Find where the given text appears and provide that cell's center as [x, y] coordinate. 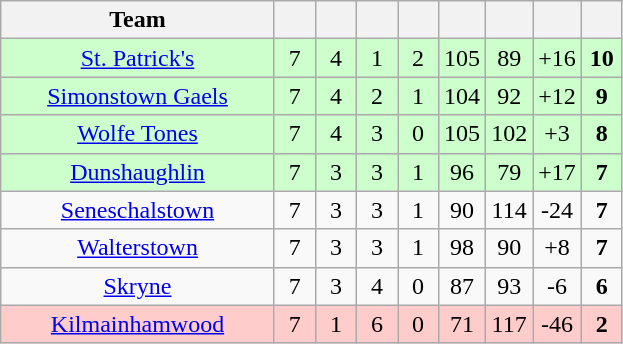
96 [462, 172]
10 [602, 58]
-6 [558, 286]
9 [602, 96]
102 [510, 134]
98 [462, 248]
Kilmainhamwood [138, 324]
+16 [558, 58]
Seneschalstown [138, 210]
+3 [558, 134]
-24 [558, 210]
79 [510, 172]
87 [462, 286]
St. Patrick's [138, 58]
Skryne [138, 286]
Dunshaughlin [138, 172]
104 [462, 96]
89 [510, 58]
-46 [558, 324]
+8 [558, 248]
114 [510, 210]
+12 [558, 96]
Wolfe Tones [138, 134]
117 [510, 324]
93 [510, 286]
+17 [558, 172]
Walterstown [138, 248]
8 [602, 134]
92 [510, 96]
Simonstown Gaels [138, 96]
71 [462, 324]
Team [138, 20]
